Return [X, Y] of the center of cell containing provided text 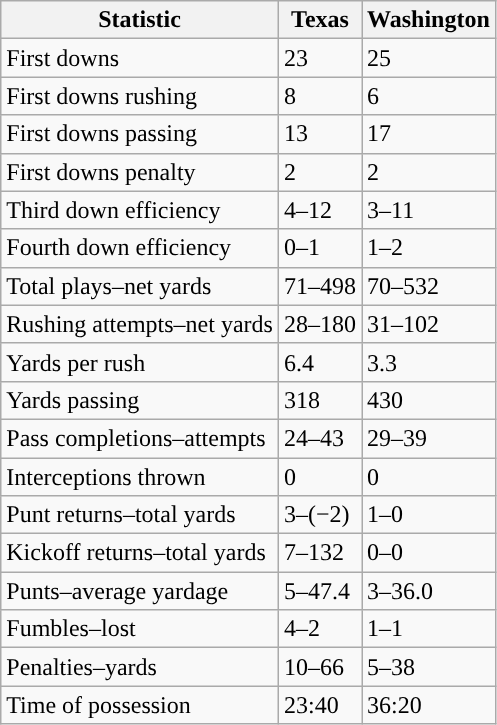
First downs passing [140, 134]
3.3 [429, 362]
17 [429, 134]
Statistic [140, 20]
8 [320, 96]
4–2 [320, 629]
Fumbles–lost [140, 629]
Third down efficiency [140, 210]
Yards passing [140, 400]
First downs rushing [140, 96]
318 [320, 400]
1–2 [429, 248]
3–(−2) [320, 515]
Texas [320, 20]
24–43 [320, 438]
Interceptions thrown [140, 477]
70–532 [429, 286]
28–180 [320, 324]
7–132 [320, 553]
25 [429, 58]
23 [320, 58]
23:40 [320, 705]
0–1 [320, 248]
6.4 [320, 362]
4–12 [320, 210]
13 [320, 134]
Punt returns–total yards [140, 515]
5–38 [429, 667]
6 [429, 96]
Yards per rush [140, 362]
36:20 [429, 705]
10–66 [320, 667]
1–0 [429, 515]
29–39 [429, 438]
Fourth down efficiency [140, 248]
71–498 [320, 286]
Time of possession [140, 705]
Penalties–yards [140, 667]
3–36.0 [429, 591]
Total plays–net yards [140, 286]
Pass completions–attempts [140, 438]
Washington [429, 20]
430 [429, 400]
31–102 [429, 324]
1–1 [429, 629]
First downs penalty [140, 172]
3–11 [429, 210]
0–0 [429, 553]
5–47.4 [320, 591]
Kickoff returns–total yards [140, 553]
Punts–average yardage [140, 591]
Rushing attempts–net yards [140, 324]
First downs [140, 58]
